From the cell containing the given text, extract its center point as [X, Y] coordinate. 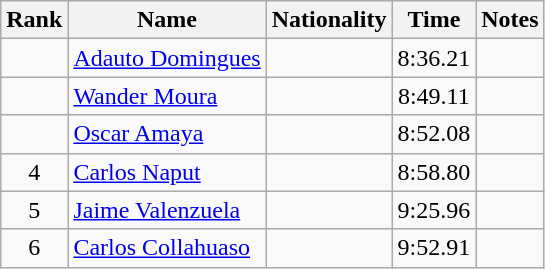
8:49.11 [434, 96]
Time [434, 20]
Carlos Naput [167, 172]
8:36.21 [434, 58]
Rank [34, 20]
Nationality [329, 20]
8:52.08 [434, 134]
9:25.96 [434, 210]
4 [34, 172]
Jaime Valenzuela [167, 210]
Name [167, 20]
Wander Moura [167, 96]
6 [34, 248]
8:58.80 [434, 172]
Carlos Collahuaso [167, 248]
Oscar Amaya [167, 134]
Notes [510, 20]
Adauto Domingues [167, 58]
5 [34, 210]
9:52.91 [434, 248]
